Provide the [X, Y] coordinate of the cell's center where the given text is located.  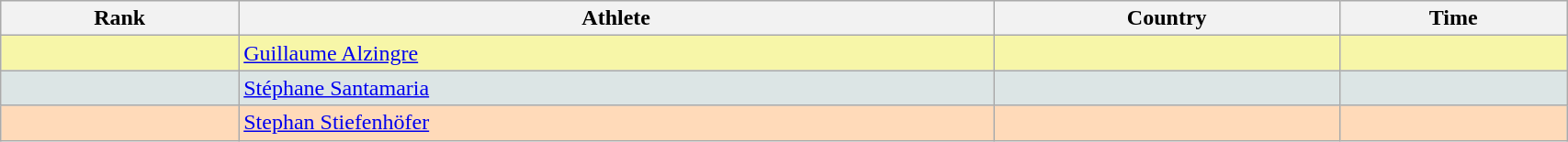
Time [1453, 18]
Athlete [616, 18]
Stéphane Santamaria [616, 88]
Guillaume Alzingre [616, 53]
Stephan Stiefenhöfer [616, 123]
Rank [119, 18]
Country [1167, 18]
